Scan for the cell matching the given text and deliver its (X, Y) coordinate at center. 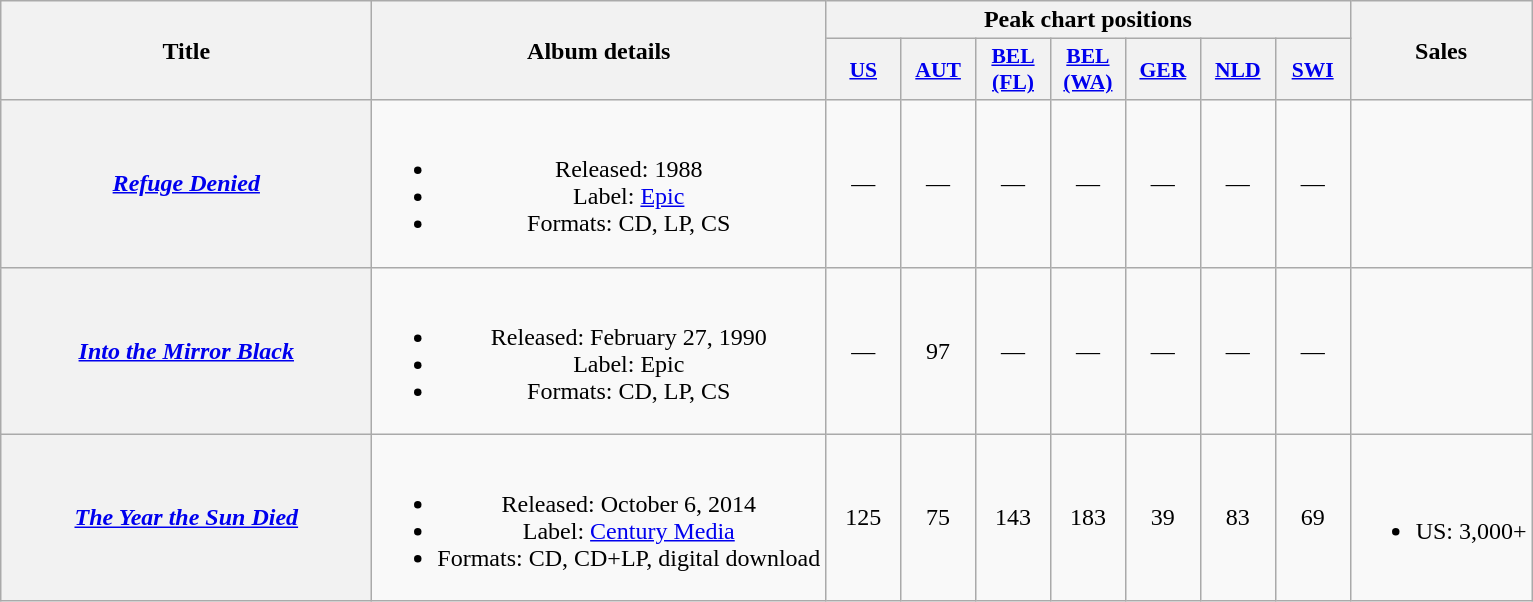
NLD (1238, 70)
125 (864, 518)
SWI (1312, 70)
Refuge Denied (186, 184)
Released: 1988Label: EpicFormats: CD, LP, CS (599, 184)
69 (1312, 518)
The Year the Sun Died (186, 518)
75 (938, 518)
BEL (WA) (1088, 70)
Into the Mirror Black (186, 350)
Album details (599, 50)
Title (186, 50)
143 (1014, 518)
Released: October 6, 2014Label: Century MediaFormats: CD, CD+LP, digital download (599, 518)
BEL (FL) (1014, 70)
AUT (938, 70)
Released: February 27, 1990Label: EpicFormats: CD, LP, CS (599, 350)
Peak chart positions (1088, 20)
GER (1162, 70)
39 (1162, 518)
US: 3,000+ (1441, 518)
Sales (1441, 50)
US (864, 70)
183 (1088, 518)
97 (938, 350)
83 (1238, 518)
